Extract the [X, Y] coordinate from the center of the cell holding the provided text.  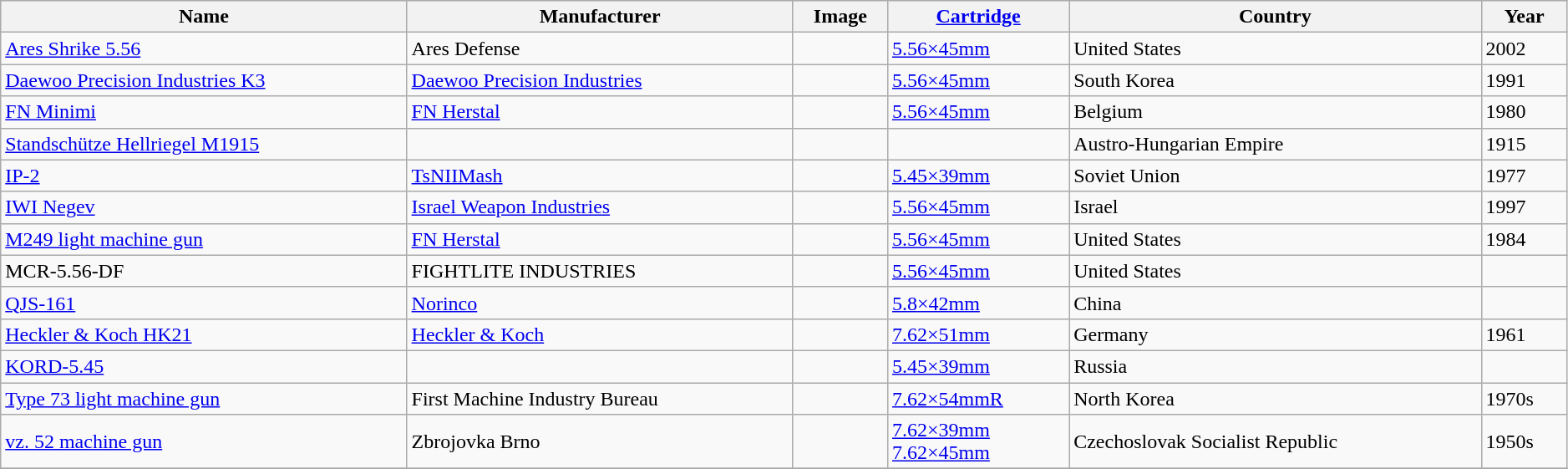
North Korea [1275, 399]
QJS-161 [204, 303]
Israel Weapon Industries [600, 207]
Belgium [1275, 112]
Manufacturer [600, 17]
1980 [1524, 112]
1970s [1524, 399]
1950s [1524, 441]
1991 [1524, 80]
FIGHTLITE INDUSTRIES [600, 271]
7.62×54mmR [977, 399]
South Korea [1275, 80]
Heckler & Koch [600, 334]
5.8×42mm [977, 303]
2002 [1524, 48]
FN Minimi [204, 112]
Czechoslovak Socialist Republic [1275, 441]
China [1275, 303]
1997 [1524, 207]
1915 [1524, 144]
1961 [1524, 334]
Heckler & Koch HK21 [204, 334]
Daewoo Precision Industries K3 [204, 80]
1984 [1524, 239]
Austro-Hungarian Empire [1275, 144]
Year [1524, 17]
Zbrojovka Brno [600, 441]
KORD-5.45 [204, 366]
M249 light machine gun [204, 239]
Soviet Union [1275, 176]
Israel [1275, 207]
Name [204, 17]
Type 73 light machine gun [204, 399]
Daewoo Precision Industries [600, 80]
1977 [1524, 176]
7.62×51mm [977, 334]
MCR-5.56-DF [204, 271]
Country [1275, 17]
IP-2 [204, 176]
Germany [1275, 334]
vz. 52 machine gun [204, 441]
7.62×39mm7.62×45mm [977, 441]
IWI Negev [204, 207]
Norinco [600, 303]
Cartridge [977, 17]
Ares Shrike 5.56 [204, 48]
Standschütze Hellriegel M1915 [204, 144]
Ares Defense [600, 48]
Russia [1275, 366]
First Machine Industry Bureau [600, 399]
TsNIIMash [600, 176]
Image [840, 17]
